Pinpoint the cell where the given text exists, returning its [x, y] midpoint coordinate. 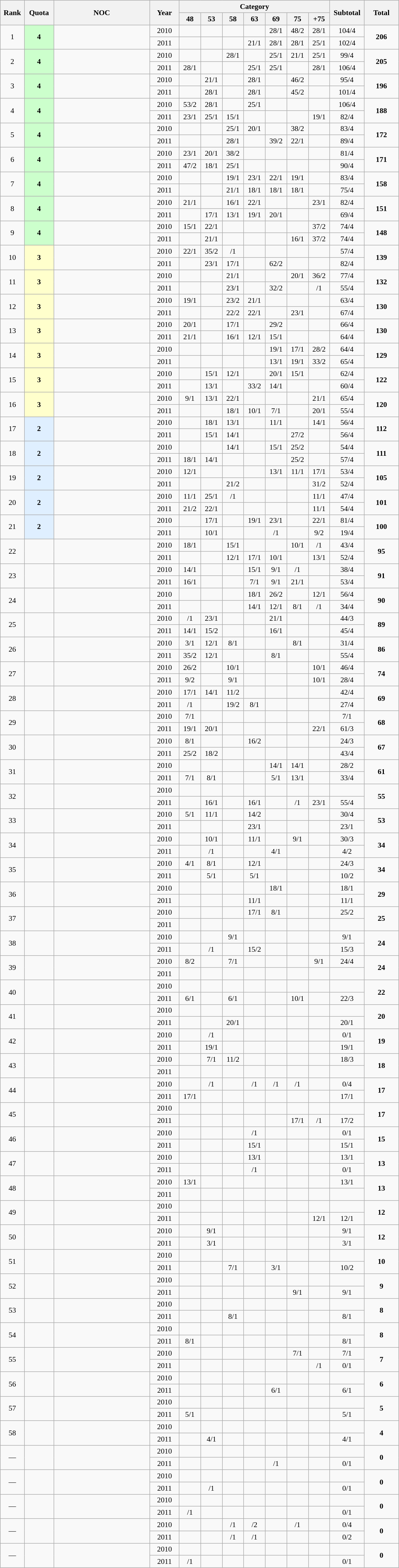
42/4 [347, 692]
61/3 [347, 729]
63/4 [347, 300]
101/4 [347, 92]
74 [381, 674]
30 [12, 747]
28 [12, 698]
172 [381, 135]
69/4 [347, 215]
31 [12, 772]
57 [12, 1409]
18/2 [212, 753]
26 [12, 650]
4/2 [347, 851]
21 [12, 527]
45/2 [298, 92]
158 [381, 184]
77/4 [347, 276]
40 [12, 992]
+75 [319, 19]
100 [381, 527]
148 [381, 233]
206 [381, 37]
67/4 [347, 313]
38 [12, 943]
54 [12, 1335]
50 [12, 1237]
Quota [39, 12]
111 [381, 454]
8/2 [190, 962]
101 [381, 503]
68 [381, 722]
36 [12, 894]
53/2 [190, 104]
47/2 [190, 166]
11 [12, 282]
Year [164, 12]
47 [12, 1164]
23 [12, 576]
75/4 [347, 190]
90 [381, 600]
39/2 [276, 141]
15/3 [347, 949]
90/4 [347, 166]
112 [381, 429]
61 [381, 772]
171 [381, 159]
60/4 [347, 386]
/2 [254, 1525]
75 [298, 19]
45 [12, 1114]
49 [12, 1213]
31/2 [319, 484]
104/4 [347, 31]
47/4 [347, 496]
33 [12, 821]
122 [381, 380]
46 [12, 1139]
99/4 [347, 56]
22/3 [347, 998]
14/2 [254, 815]
205 [381, 62]
89/4 [347, 141]
44 [12, 1090]
Category [254, 7]
23/2 [233, 300]
NOC [102, 12]
89 [381, 625]
30/3 [347, 839]
37 [12, 918]
16 [12, 404]
29/2 [276, 325]
34/4 [347, 607]
86 [381, 650]
132 [381, 282]
105 [381, 478]
38/4 [347, 570]
Subtotal [347, 12]
62/4 [347, 374]
27 [12, 674]
27/2 [298, 435]
95 [381, 551]
139 [381, 258]
196 [381, 86]
16/2 [254, 741]
0/2 [347, 1537]
1 [12, 37]
62/2 [276, 264]
46/4 [347, 668]
Rank [12, 12]
42 [12, 1041]
22/2 [233, 313]
30/4 [347, 815]
28/4 [347, 680]
17/2 [347, 1121]
45/4 [347, 631]
102/4 [347, 43]
48/2 [298, 31]
Total [381, 12]
35 [12, 870]
56 [12, 1384]
36/2 [319, 276]
32/2 [276, 288]
67 [381, 747]
51 [12, 1261]
44/3 [347, 619]
27/4 [347, 705]
151 [381, 208]
43 [12, 1065]
120 [381, 404]
19/4 [347, 533]
129 [381, 355]
41 [12, 1017]
95/4 [347, 80]
14 [12, 355]
39 [12, 968]
66/4 [347, 325]
52 [12, 1286]
31/4 [347, 643]
63 [254, 19]
19/2 [233, 705]
24/4 [347, 962]
46/2 [298, 80]
18/3 [347, 1060]
188 [381, 111]
91 [381, 576]
33/4 [347, 778]
32 [12, 796]
